For the text-containing cell, return its midpoint in (X, Y) coordinate format. 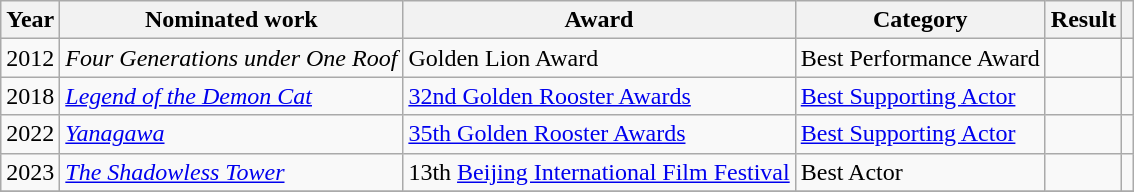
2018 (30, 96)
2022 (30, 134)
Golden Lion Award (599, 58)
Yanagawa (232, 134)
2023 (30, 172)
The Shadowless Tower (232, 172)
Category (920, 20)
Best Actor (920, 172)
32nd Golden Rooster Awards (599, 96)
Nominated work (232, 20)
13th Beijing International Film Festival (599, 172)
Legend of the Demon Cat (232, 96)
Award (599, 20)
Year (30, 20)
Four Generations under One Roof (232, 58)
2012 (30, 58)
35th Golden Rooster Awards (599, 134)
Best Performance Award (920, 58)
Result (1083, 20)
